Detect which cell encompasses the target text, then output its (X, Y) center coordinate. 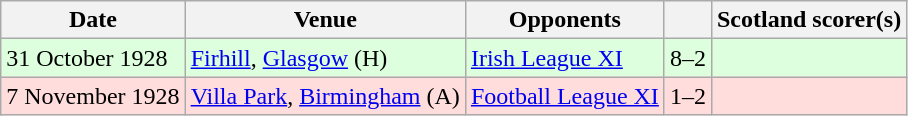
Venue (325, 20)
Irish League XI (564, 58)
Scotland scorer(s) (808, 20)
8–2 (688, 58)
1–2 (688, 96)
7 November 1928 (93, 96)
31 October 1928 (93, 58)
Villa Park, Birmingham (A) (325, 96)
Football League XI (564, 96)
Date (93, 20)
Opponents (564, 20)
Firhill, Glasgow (H) (325, 58)
